Capture the cell that displays the provided text and extract its [X, Y] central coordinate. 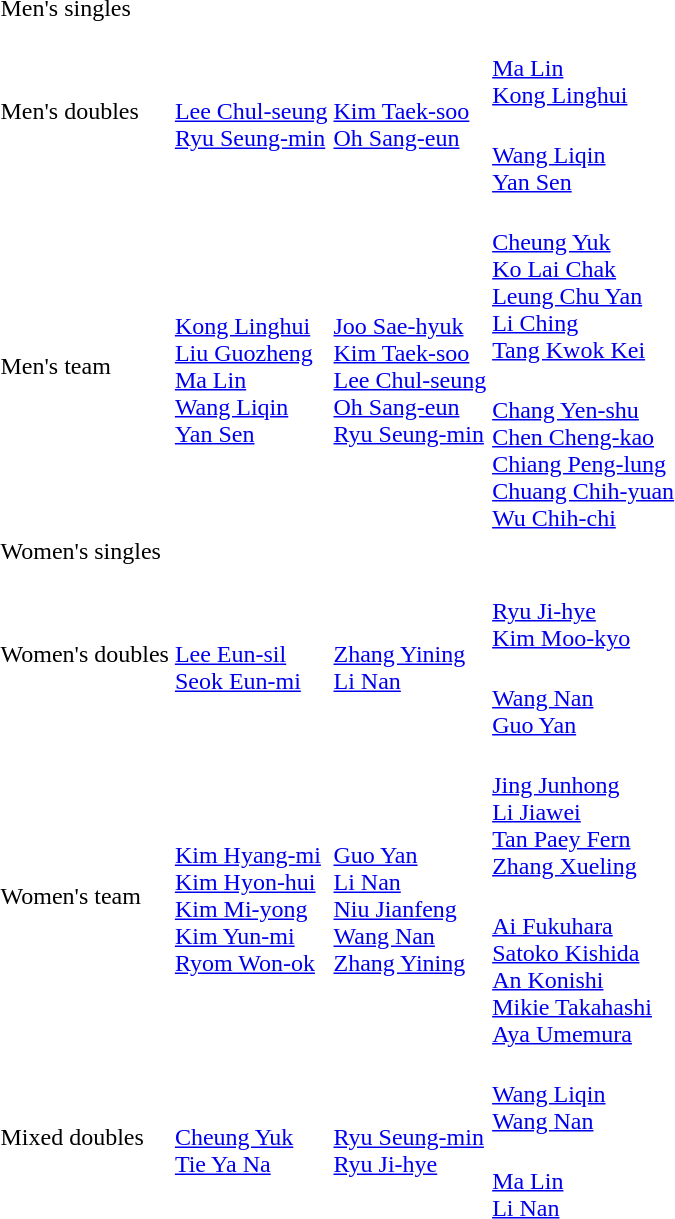
Kong LinghuiLiu GuozhengMa LinWang LiqinYan Sen [251, 366]
Kim Hyang-miKim Hyon-huiKim Mi-yongKim Yun-miRyom Won-ok [251, 896]
Guo YanLi NanNiu JianfengWang NanZhang Yining [410, 896]
Lee Eun-silSeok Eun-mi [251, 654]
Zhang YiningLi Nan [410, 654]
Joo Sae-hyukKim Taek-sooLee Chul-seungOh Sang-eunRyu Seung-min [410, 366]
Kim Taek-sooOh Sang-eun [410, 112]
Lee Chul-seungRyu Seung-min [251, 112]
